Return [X, Y] of the center of cell containing provided text 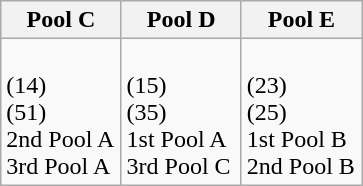
(23) (25) 1st Pool B 2nd Pool B [301, 112]
Pool E [301, 20]
Pool C [61, 20]
Pool D [181, 20]
(15) (35) 1st Pool A 3rd Pool C [181, 112]
(14) (51) 2nd Pool A 3rd Pool A [61, 112]
